Output the (x, y) coordinate of the center of the cell containing the given text.  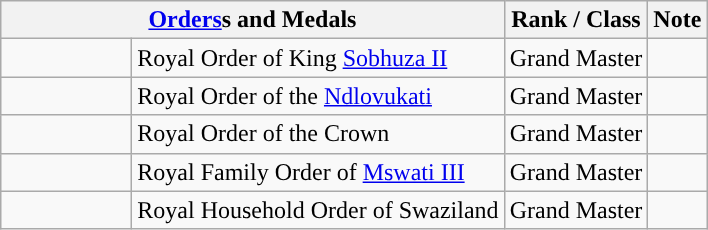
Note (678, 20)
Royal Family Order of Mswati III (318, 172)
Royal Order of the Crown (318, 134)
Orderss and Medals (252, 20)
Royal Order of King Sobhuza II (318, 58)
Rank / Class (576, 20)
Royal Order of the Ndlovukati (318, 96)
Royal Household Order of Swaziland (318, 210)
